Extract the [x, y] coordinate from the center of the cell holding the provided text.  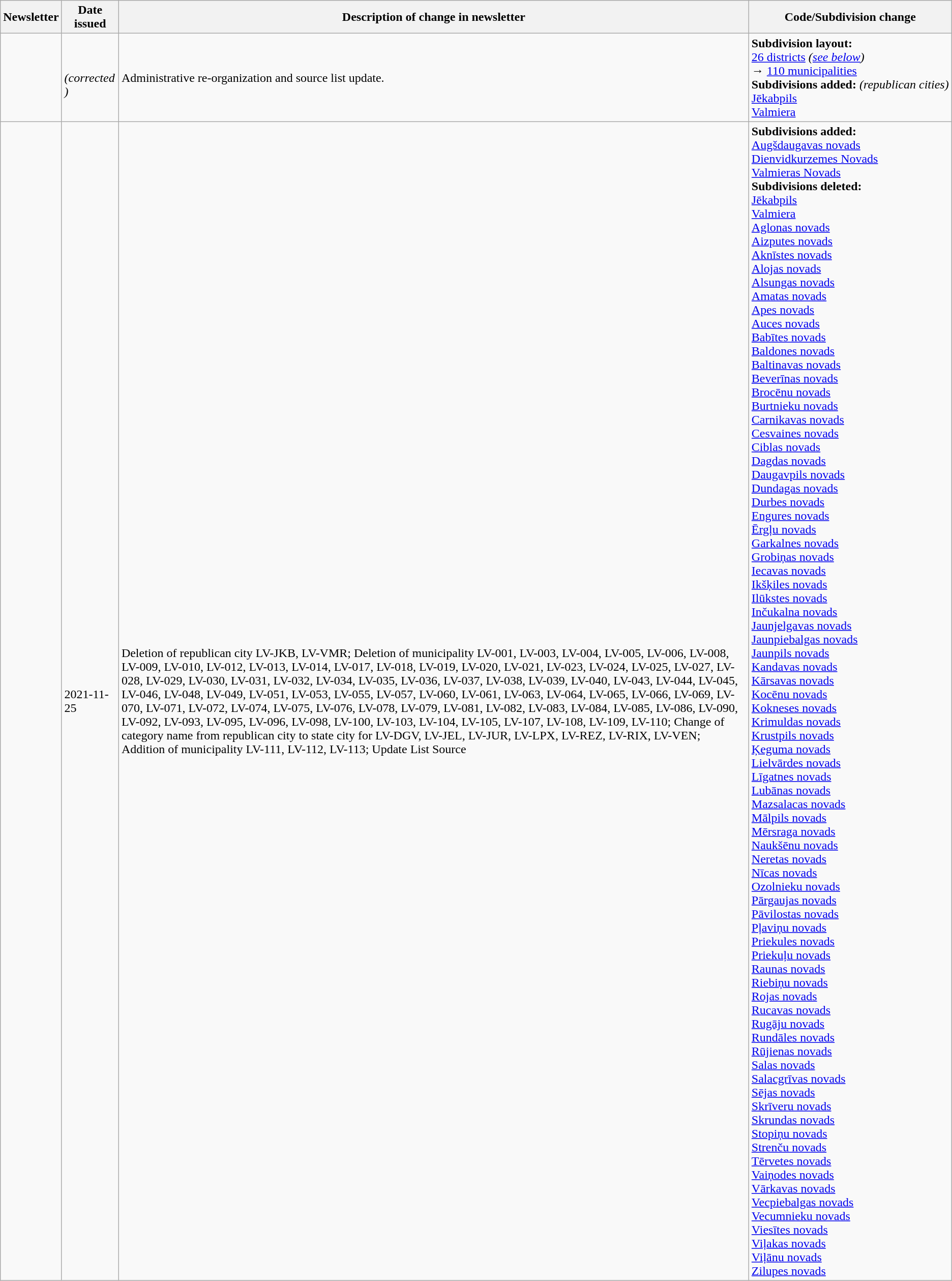
Description of change in newsletter [433, 17]
Code/Subdivision change [850, 17]
(corrected ) [90, 77]
Newsletter [31, 17]
Date issued [90, 17]
Subdivision layout: 26 districts (see below) → 110 municipalities Subdivisions added: (republican cities) Jēkabpils Valmiera [850, 77]
Administrative re-organization and source list update. [433, 77]
2021-11-25 [90, 701]
